Detect which cell encompasses the target text, then output its (X, Y) center coordinate. 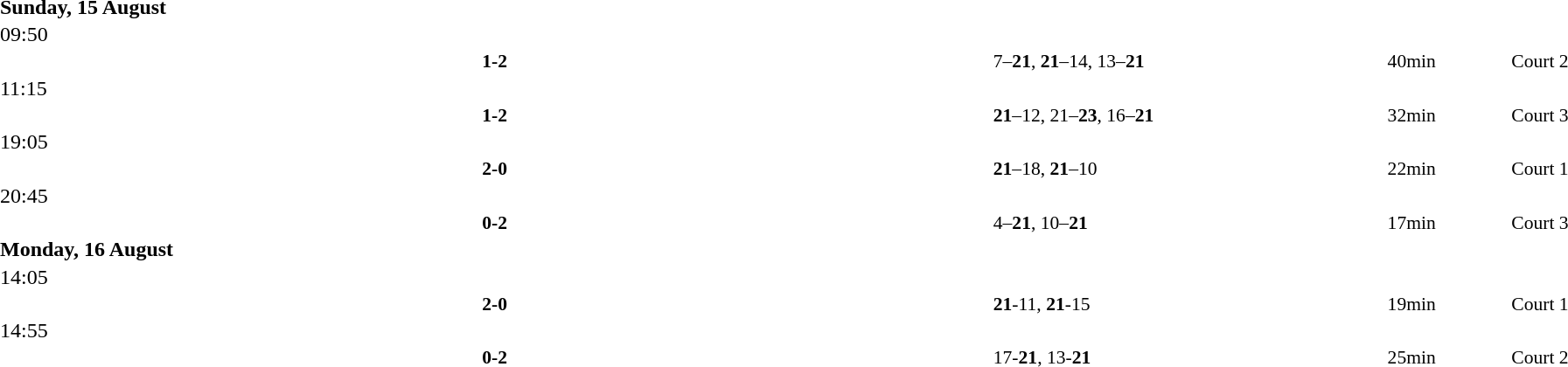
7–21, 21–14, 13–21 (1188, 61)
17min (1447, 222)
4–21, 10–21 (1188, 222)
21-11, 21-15 (1188, 304)
21–12, 21–23, 16–21 (1188, 115)
19min (1447, 304)
0-2 (495, 222)
32min (1447, 115)
40min (1447, 61)
21–18, 21–10 (1188, 169)
22min (1447, 169)
